Pinpoint the cell where the given text exists, returning its [x, y] midpoint coordinate. 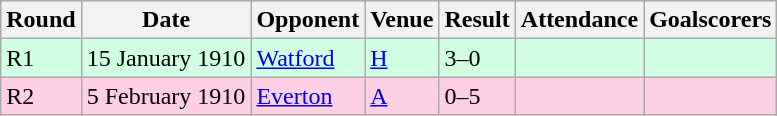
Opponent [308, 20]
Attendance [579, 20]
Goalscorers [710, 20]
0–5 [477, 96]
Result [477, 20]
A [402, 96]
Everton [308, 96]
15 January 1910 [166, 58]
H [402, 58]
R2 [41, 96]
Round [41, 20]
Watford [308, 58]
R1 [41, 58]
Date [166, 20]
3–0 [477, 58]
5 February 1910 [166, 96]
Venue [402, 20]
